Return the (x, y) coordinate for the center point of the cell that contains the specified text.  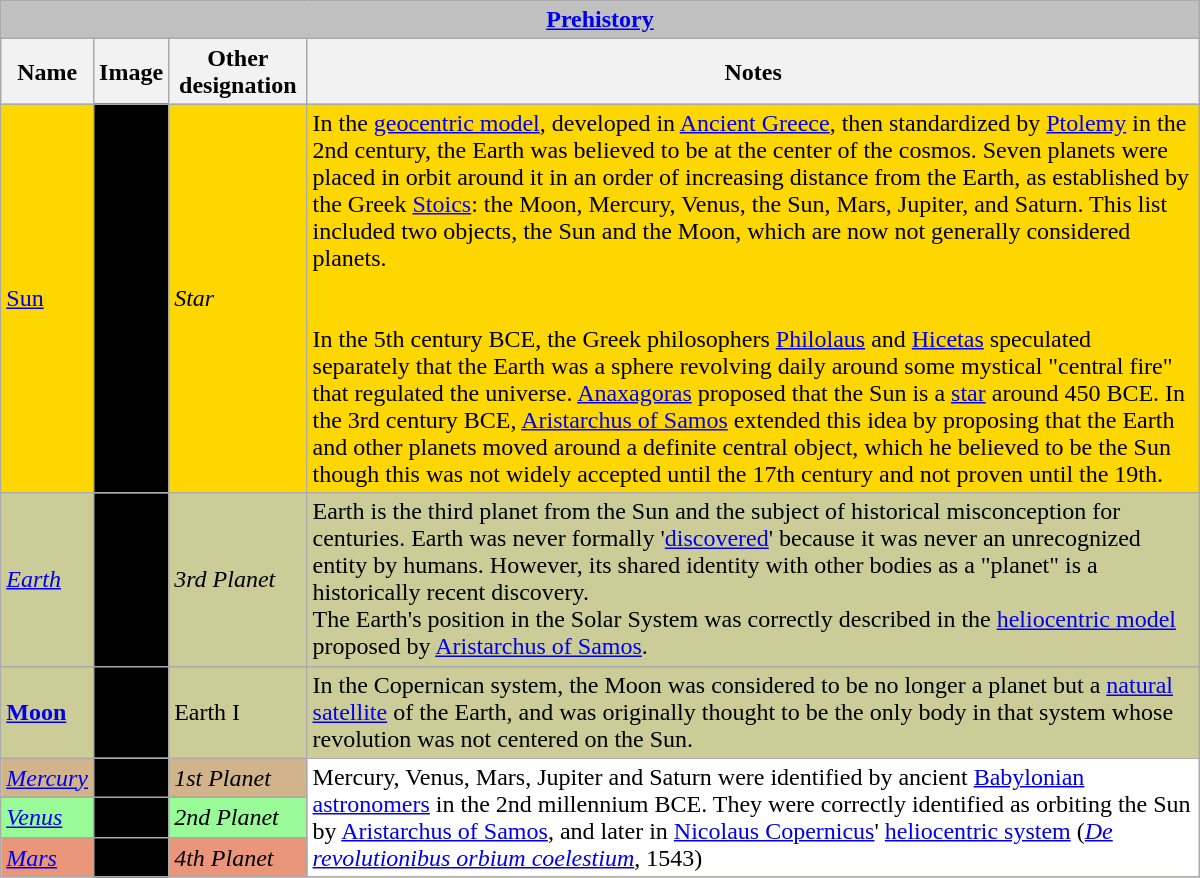
Mercury (48, 778)
Image (132, 72)
2nd Planet (238, 818)
Name (48, 72)
4th Planet (238, 857)
Sun (48, 298)
3rd Planet (238, 580)
Moon (48, 712)
1st Planet (238, 778)
Prehistory (600, 20)
Earth (48, 580)
Star (238, 298)
Other designation (238, 72)
Mars (48, 857)
Earth I (238, 712)
Notes (753, 72)
Venus (48, 818)
